Extract the (x, y) coordinate from the center of the cell holding the provided text.  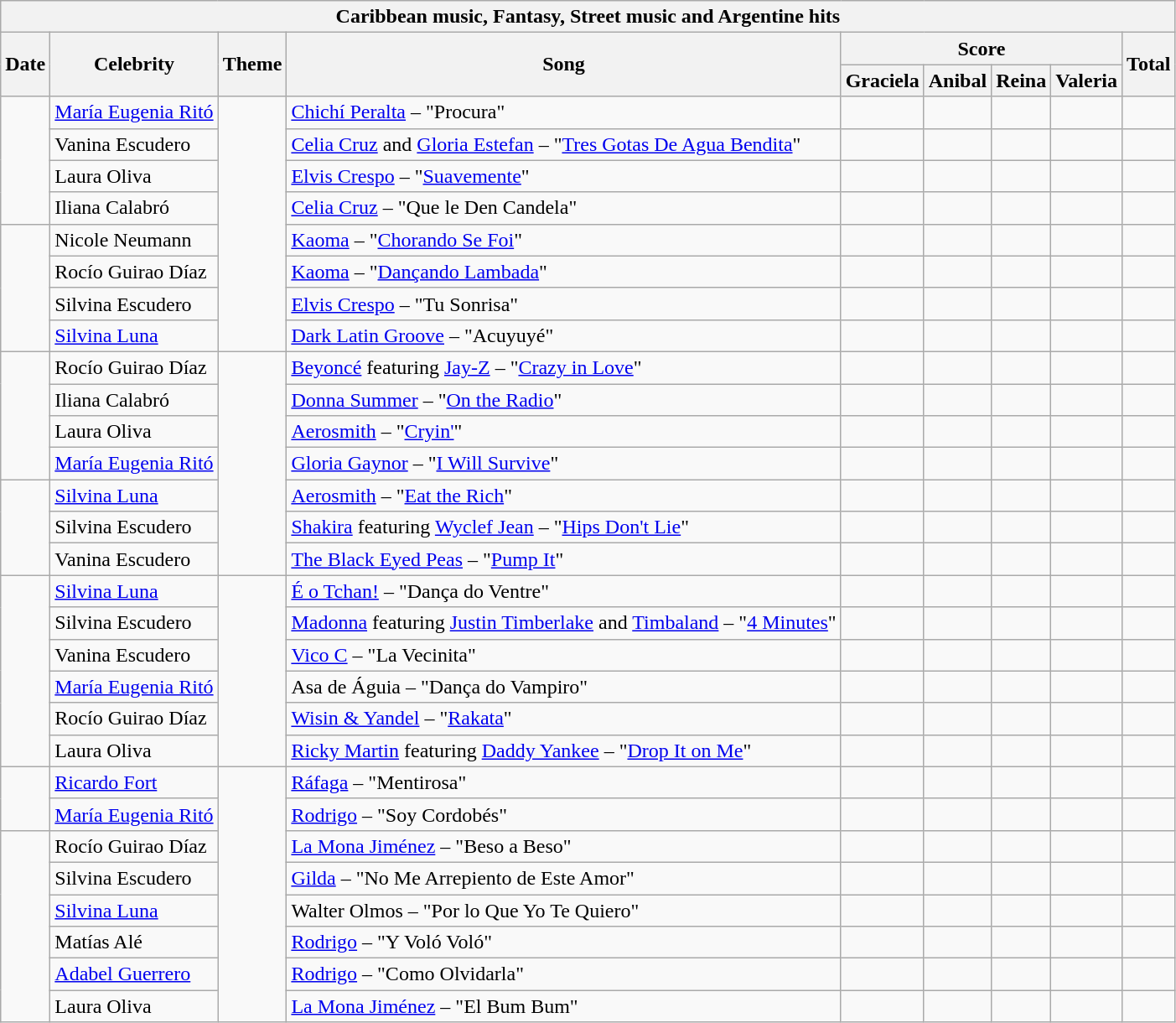
É o Tchan! – "Dança do Ventre" (563, 591)
Theme (252, 65)
Ricardo Fort (134, 782)
Matías Alé (134, 943)
Anibal (957, 80)
Chichí Peralta – "Procura" (563, 112)
Rodrigo – "Y Voló Voló" (563, 943)
Madonna featuring Justin Timberlake and Timbaland – "4 Minutes" (563, 623)
Asa de Águia – "Dança do Vampiro" (563, 687)
Rodrigo – "Como Olvidarla" (563, 974)
Nicole Neumann (134, 240)
La Mona Jiménez – "El Bum Bum" (563, 1006)
Date (25, 65)
Aerosmith – "Cryin'" (563, 432)
Valeria (1086, 80)
Adabel Guerrero (134, 974)
Graciela (882, 80)
Dark Latin Groove – "Acuyuyé" (563, 335)
Gilda – "No Me Arrepiento de Este Amor" (563, 878)
Reina (1021, 80)
Elvis Crespo – "Suavemente" (563, 176)
Kaoma – "Dançando Lambada" (563, 272)
Kaoma – "Chorando Se Foi" (563, 240)
Song (563, 65)
Celia Cruz – "Que le Den Candela" (563, 208)
The Black Eyed Peas – "Pump It" (563, 559)
Total (1149, 65)
Beyoncé featuring Jay-Z – "Crazy in Love" (563, 367)
Walter Olmos – "Por lo Que Yo Te Quiero" (563, 910)
Ricky Martin featuring Daddy Yankee – "Drop It on Me" (563, 750)
Donna Summer – "On the Radio" (563, 400)
Gloria Gaynor – "I Will Survive" (563, 464)
Ráfaga – "Mentirosa" (563, 782)
Aerosmith – "Eat the Rich" (563, 496)
Caribbean music, Fantasy, Street music and Argentine hits (588, 17)
La Mona Jiménez – "Beso a Beso" (563, 846)
Score (981, 49)
Vico C – "La Vecinita" (563, 655)
Elvis Crespo – "Tu Sonrisa" (563, 304)
Celia Cruz and Gloria Estefan – "Tres Gotas De Agua Bendita" (563, 144)
Rodrigo – "Soy Cordobés" (563, 814)
Wisin & Yandel – "Rakata" (563, 719)
Celebrity (134, 65)
Shakira featuring Wyclef Jean – "Hips Don't Lie" (563, 527)
